Pinpoint the cell where the given text exists, returning its (x, y) midpoint coordinate. 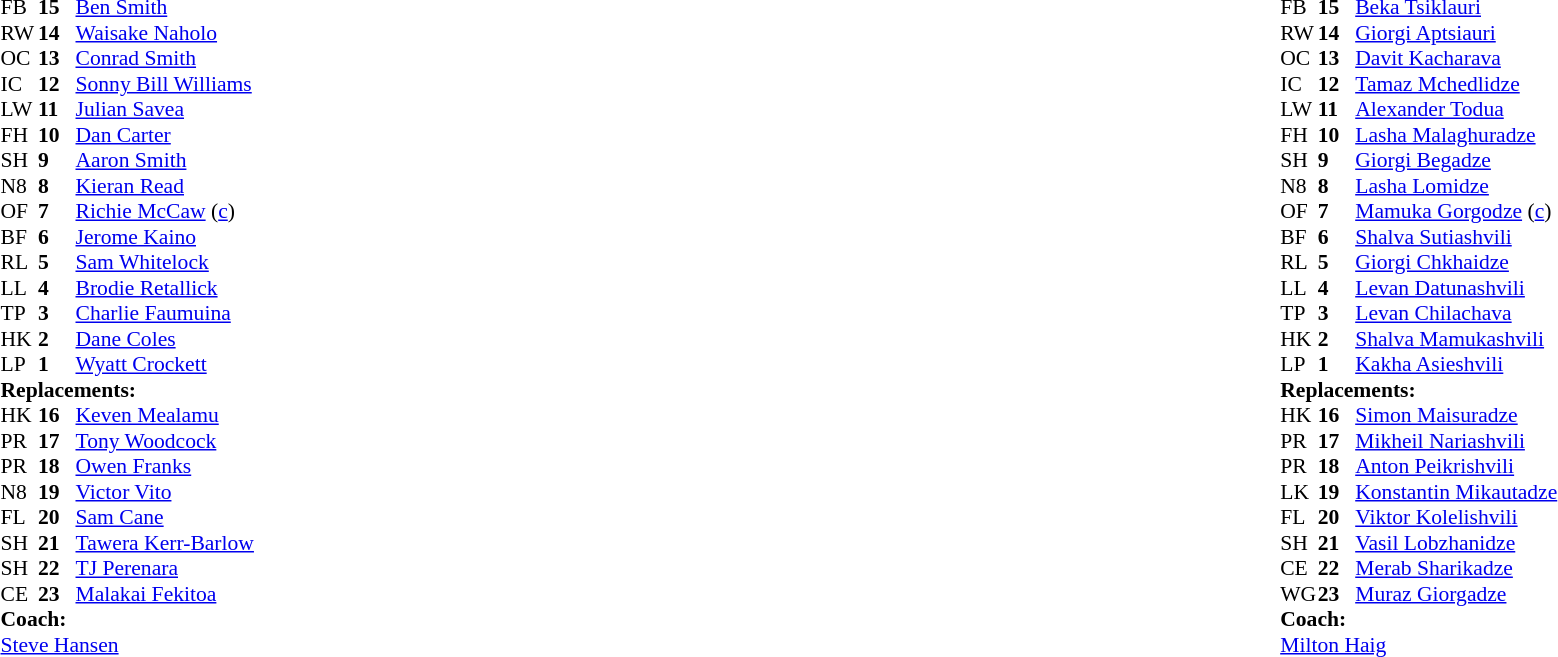
Jerome Kaino (165, 237)
Shalva Sutiashvili (1456, 237)
Davit Kacharava (1456, 59)
Shalva Mamukashvili (1456, 339)
TJ Perenara (165, 569)
Sonny Bill Williams (165, 84)
Conrad Smith (165, 59)
Muraz Giorgadze (1456, 594)
Tony Woodcock (165, 441)
Owen Franks (165, 467)
Wyatt Crockett (165, 365)
Lasha Malaghuradze (1456, 135)
Sam Cane (165, 517)
Mikheil Nariashvili (1456, 441)
Waisake Naholo (165, 33)
Julian Savea (165, 109)
Anton Peikrishvili (1456, 467)
Kieran Read (165, 186)
Viktor Kolelishvili (1456, 517)
Lasha Lomidze (1456, 186)
Tawera Kerr-Barlow (165, 543)
Sam Whitelock (165, 263)
Keven Mealamu (165, 415)
Giorgi Chkhaidze (1456, 263)
Alexander Todua (1456, 109)
Charlie Faumuina (165, 313)
Dan Carter (165, 135)
Aaron Smith (165, 161)
Tamaz Mchedlidze (1456, 84)
Vasil Lobzhanidze (1456, 543)
Simon Maisuradze (1456, 415)
Levan Datunashvili (1456, 288)
WG (1299, 594)
Malakai Fekitoa (165, 594)
Giorgi Aptsiauri (1456, 33)
Mamuka Gorgodze (c) (1456, 211)
Kakha Asieshvili (1456, 365)
Konstantin Mikautadze (1456, 492)
Giorgi Begadze (1456, 161)
Victor Vito (165, 492)
Dane Coles (165, 339)
Richie McCaw (c) (165, 211)
LK (1299, 492)
Brodie Retallick (165, 288)
Merab Sharikadze (1456, 569)
Levan Chilachava (1456, 313)
